Scan for the cell matching the given text and deliver its [x, y] coordinate at center. 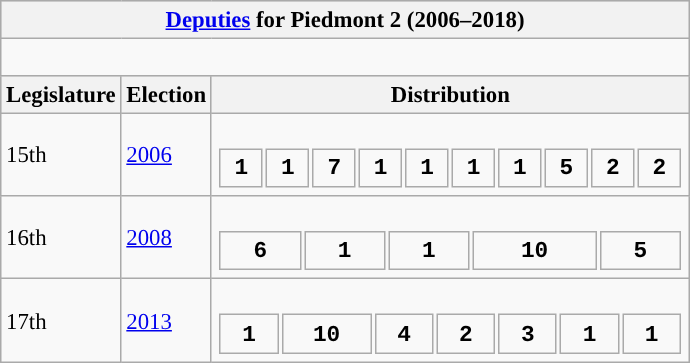
Distribution [450, 95]
Legislature [61, 95]
3 [528, 334]
16th [61, 238]
Deputies for Piedmont 2 (2006–2018) [346, 20]
6 [260, 252]
17th [61, 320]
2006 [166, 156]
6 1 1 10 5 [450, 238]
7 [334, 168]
1 1 7 1 1 1 1 5 2 2 [450, 156]
2008 [166, 238]
4 [404, 334]
15th [61, 156]
Election [166, 95]
1 10 4 2 3 1 1 [450, 320]
2013 [166, 320]
